Identify which cell holds the provided text, then report its [X, Y] central coordinate. 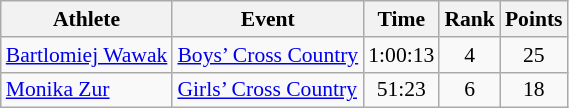
6 [470, 90]
4 [470, 55]
18 [534, 90]
Girls’ Cross Country [268, 90]
Event [268, 19]
Time [401, 19]
Athlete [87, 19]
Bartlomiej Wawak [87, 55]
1:00:13 [401, 55]
25 [534, 55]
Points [534, 19]
Monika Zur [87, 90]
Boys’ Cross Country [268, 55]
Rank [470, 19]
51:23 [401, 90]
